Find where the given text appears and provide that cell's center as [X, Y] coordinate. 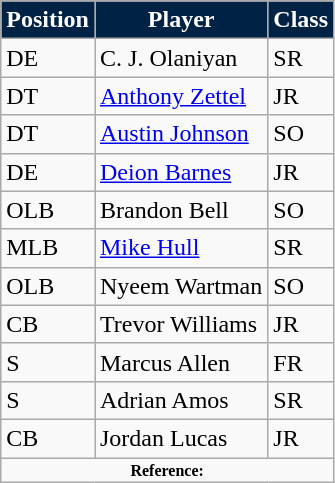
Mike Hull [180, 248]
FR [301, 362]
Anthony Zettel [180, 96]
Adrian Amos [180, 400]
Class [301, 20]
Position [48, 20]
Marcus Allen [180, 362]
Jordan Lucas [180, 438]
Brandon Bell [180, 210]
Player [180, 20]
Reference: [168, 470]
MLB [48, 248]
C. J. Olaniyan [180, 58]
Nyeem Wartman [180, 286]
Austin Johnson [180, 134]
Trevor Williams [180, 324]
Deion Barnes [180, 172]
